Search for the cell housing the specified text and yield its [x, y] center coordinate. 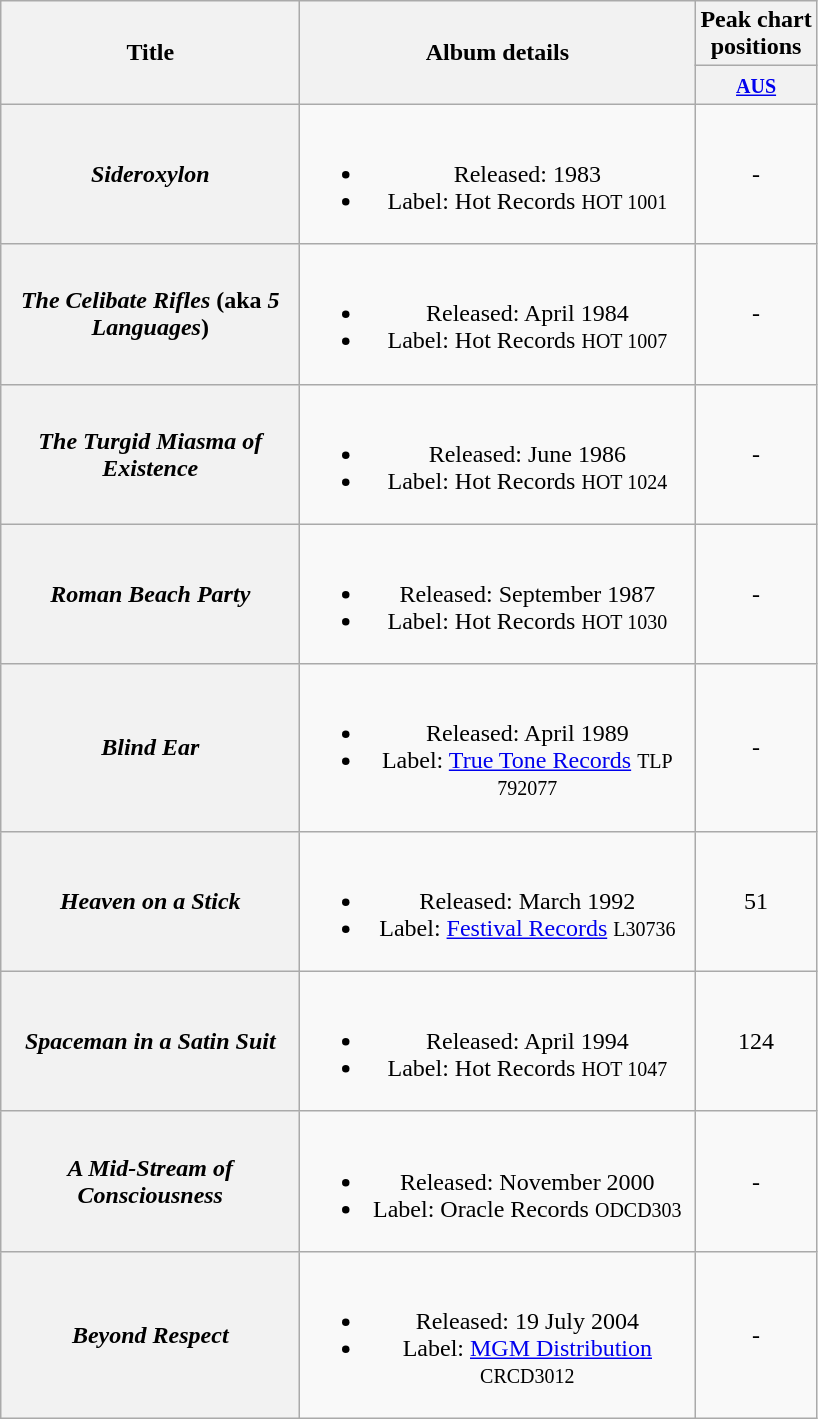
Roman Beach Party [150, 594]
Heaven on a Stick [150, 901]
Blind Ear [150, 748]
Released: September 1987Label: Hot Records HOT 1030 [498, 594]
Spaceman in a Satin Suit [150, 1041]
Released: April 1984Label: Hot Records HOT 1007 [498, 314]
124 [756, 1041]
Released: April 1989Label: True Tone Records TLP 792077 [498, 748]
51 [756, 901]
AUS [756, 85]
The Turgid Miasma of Existence [150, 454]
Released: March 1992Label: Festival Records L30736 [498, 901]
Released: 19 July 2004Label: MGM Distribution CRCD3012 [498, 1334]
Beyond Respect [150, 1334]
Album details [498, 52]
Released: November 2000Label: Oracle Records ODCD303 [498, 1181]
Title [150, 52]
Peak chartpositions [756, 34]
A Mid-Stream of Consciousness [150, 1181]
The Celibate Rifles (aka 5 Languages) [150, 314]
Released: June 1986Label: Hot Records HOT 1024 [498, 454]
Released: 1983Label: Hot Records HOT 1001 [498, 174]
Released: April 1994Label: Hot Records HOT 1047 [498, 1041]
Sideroxylon [150, 174]
